Scan for the cell matching the given text and deliver its (x, y) coordinate at center. 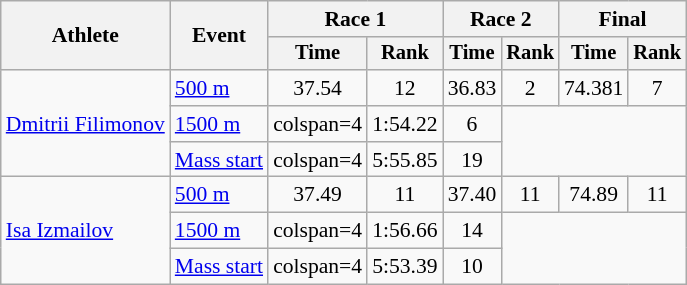
74.89 (594, 195)
7 (657, 88)
74.381 (594, 88)
Isa Izmailov (86, 230)
Race 2 (501, 19)
14 (472, 231)
10 (472, 267)
37.49 (318, 195)
Athlete (86, 36)
1:56.66 (404, 231)
5:53.39 (404, 267)
36.83 (472, 88)
Event (219, 36)
12 (404, 88)
Race 1 (356, 19)
1:54.22 (404, 124)
6 (472, 124)
19 (472, 160)
Final (622, 19)
5:55.85 (404, 160)
Dmitrii Filimonov (86, 124)
2 (530, 88)
37.40 (472, 195)
37.54 (318, 88)
